Identify which cell holds the provided text, then report its [x, y] central coordinate. 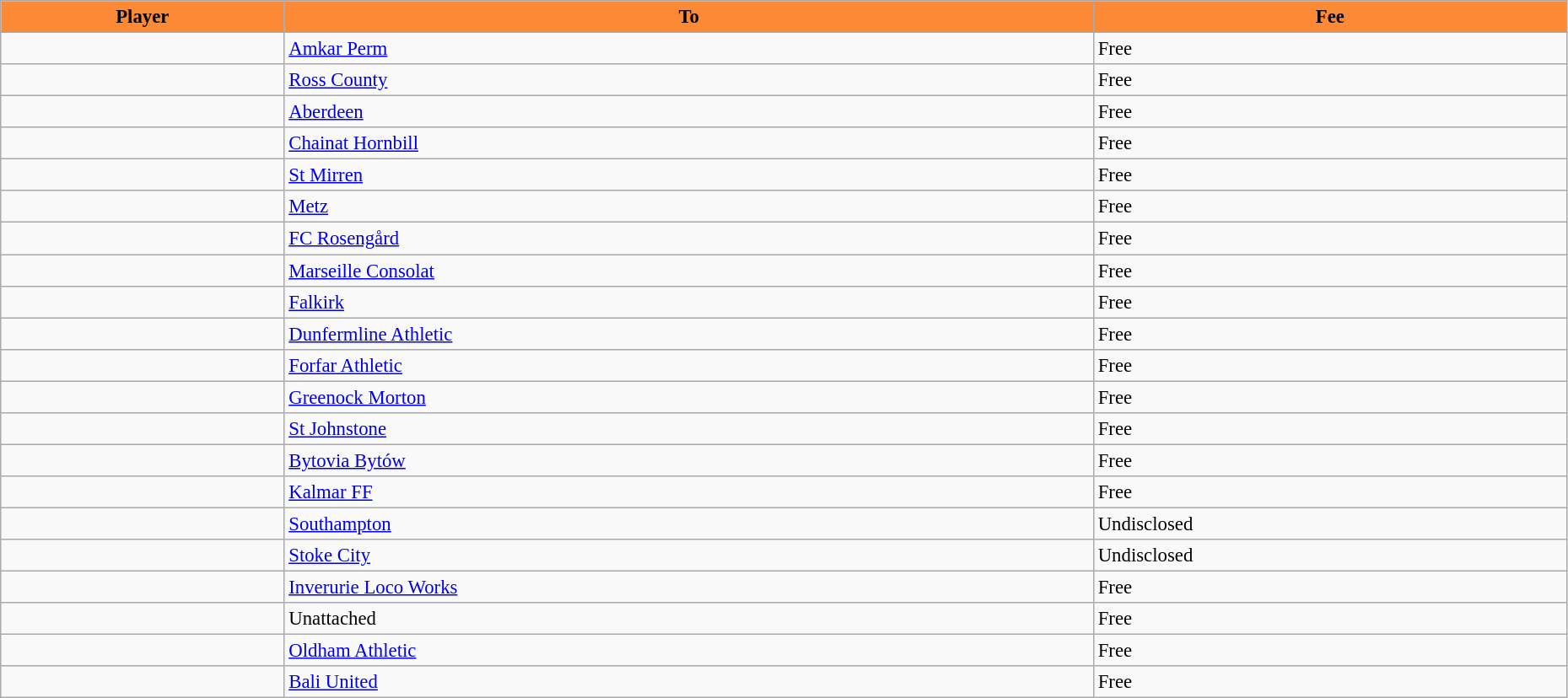
Bytovia Bytów [688, 460]
Chainat Hornbill [688, 143]
Inverurie Loco Works [688, 588]
Kalmar FF [688, 492]
St Johnstone [688, 429]
Player [143, 17]
Stoke City [688, 556]
Unattached [688, 619]
St Mirren [688, 175]
Metz [688, 207]
Forfar Athletic [688, 365]
Ross County [688, 80]
Bali United [688, 682]
Southampton [688, 523]
Greenock Morton [688, 397]
Dunfermline Athletic [688, 334]
Fee [1329, 17]
Aberdeen [688, 112]
Falkirk [688, 302]
Amkar Perm [688, 49]
Oldham Athletic [688, 651]
FC Rosengård [688, 239]
To [688, 17]
Marseille Consolat [688, 271]
